Locate the cell with the specified text and output its [X, Y] center coordinate. 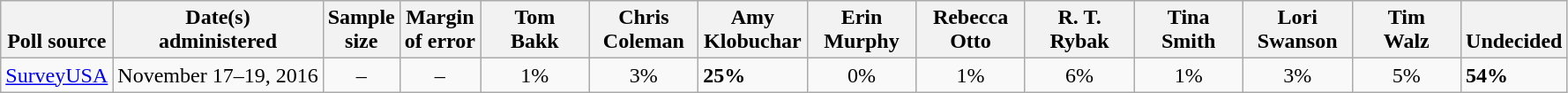
Undecided [1514, 30]
Marginof error [439, 30]
RebeccaOtto [971, 30]
TimWalz [1407, 30]
Samplesize [362, 30]
November 17–19, 2016 [218, 75]
R. T.Rybak [1079, 30]
LoriSwanson [1297, 30]
SurveyUSA [56, 75]
ChrisColeman [644, 30]
25% [753, 75]
ErinMurphy [862, 30]
Poll source [56, 30]
TomBakk [534, 30]
0% [862, 75]
5% [1407, 75]
54% [1514, 75]
6% [1079, 75]
AmyKlobuchar [753, 30]
TinaSmith [1189, 30]
Date(s)administered [218, 30]
